Identify which cell holds the provided text, then report its [X, Y] central coordinate. 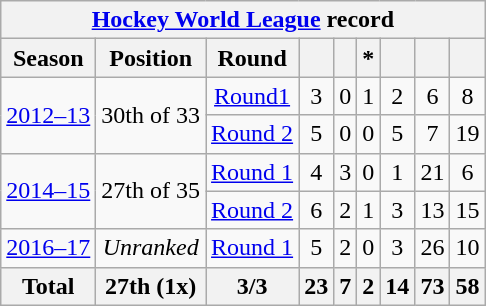
* [368, 58]
58 [468, 286]
26 [432, 248]
27th (1x) [151, 286]
Position [151, 58]
Hockey World League record [243, 20]
Unranked [151, 248]
Total [48, 286]
2016–17 [48, 248]
2012–13 [48, 115]
13 [432, 210]
2014–15 [48, 191]
21 [432, 172]
14 [398, 286]
27th of 35 [151, 191]
19 [468, 134]
23 [316, 286]
10 [468, 248]
4 [316, 172]
8 [468, 96]
3/3 [252, 286]
Round [252, 58]
Season [48, 58]
15 [468, 210]
Round1 [252, 96]
73 [432, 286]
30th of 33 [151, 115]
